Extract the [X, Y] coordinate from the center of the cell holding the provided text.  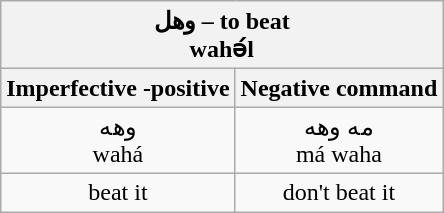
beat it [118, 192]
don't beat it [339, 192]
مه وههmá waha [339, 140]
Negative command [339, 88]
وهل – to beatwahә́l [222, 35]
Imperfective -positive [118, 88]
وههwahá [118, 140]
